Pinpoint the cell where the given text exists, returning its [x, y] midpoint coordinate. 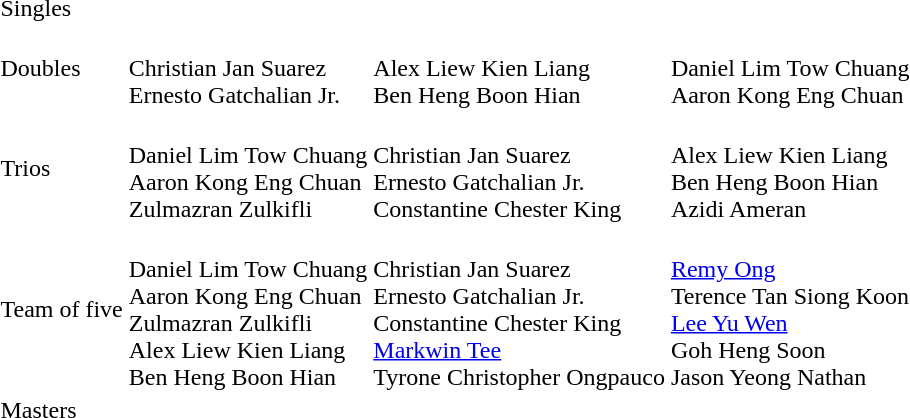
Christian Jan Suarez Ernesto Gatchalian Jr. [248, 68]
Alex Liew Kien Liang Ben Heng Boon Hian [520, 68]
Christian Jan Suarez Ernesto Gatchalian Jr. Constantine Chester King Markwin Tee Tyrone Christopher Ongpauco [520, 310]
Daniel Lim Tow Chuang Aaron Kong Eng Chuan Zulmazran Zulkifli [248, 168]
Christian Jan Suarez Ernesto Gatchalian Jr. Constantine Chester King [520, 168]
Daniel Lim Tow Chuang Aaron Kong Eng Chuan Zulmazran Zulkifli Alex Liew Kien Liang Ben Heng Boon Hian [248, 310]
